For the text-containing cell, return its midpoint in [x, y] coordinate format. 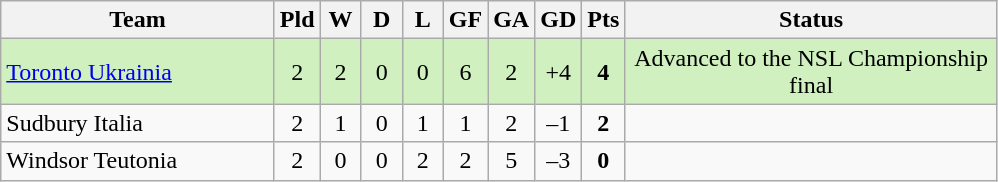
L [422, 20]
+4 [558, 72]
Toronto Ukrainia [138, 72]
4 [604, 72]
W [340, 20]
Advanced to the NSL Championship final [812, 72]
Status [812, 20]
–1 [558, 123]
Windsor Teutonia [138, 161]
Pts [604, 20]
6 [465, 72]
Sudbury Italia [138, 123]
GA [512, 20]
D [382, 20]
GF [465, 20]
Pld [297, 20]
–3 [558, 161]
Team [138, 20]
5 [512, 161]
GD [558, 20]
